Identify which cell holds the provided text, then report its [X, Y] central coordinate. 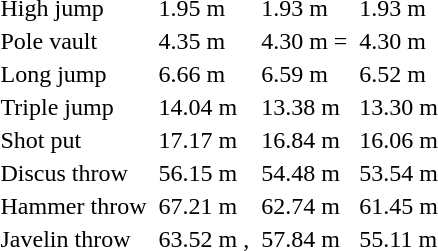
56.15 m [204, 173]
54.48 m [304, 173]
4.30 m = [304, 41]
6.66 m [204, 74]
16.84 m [304, 140]
4.35 m [204, 41]
14.04 m [204, 107]
17.17 m [204, 140]
67.21 m [204, 206]
6.59 m [304, 74]
13.38 m [304, 107]
62.74 m [304, 206]
